Find where the given text appears and provide that cell's center as [x, y] coordinate. 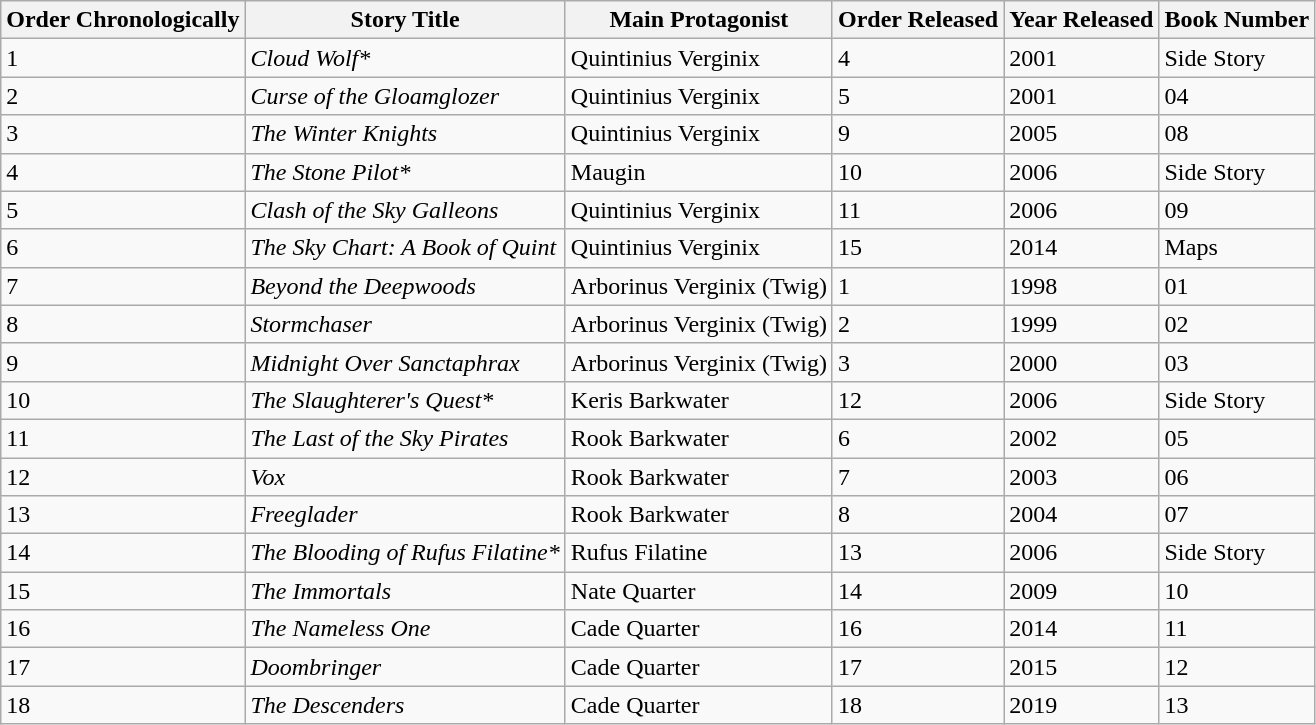
05 [1237, 438]
Doombringer [405, 667]
02 [1237, 324]
The Nameless One [405, 629]
The Last of the Sky Pirates [405, 438]
01 [1237, 286]
2009 [1082, 591]
Story Title [405, 20]
2003 [1082, 477]
Maugin [698, 172]
03 [1237, 362]
Rufus Filatine [698, 553]
The Descenders [405, 705]
2015 [1082, 667]
Clash of the Sky Galleons [405, 210]
2004 [1082, 515]
Keris Barkwater [698, 400]
09 [1237, 210]
Year Released [1082, 20]
2019 [1082, 705]
Beyond the Deepwoods [405, 286]
The Stone Pilot* [405, 172]
Nate Quarter [698, 591]
08 [1237, 134]
The Slaughterer's Quest* [405, 400]
Vox [405, 477]
The Winter Knights [405, 134]
2002 [1082, 438]
1998 [1082, 286]
07 [1237, 515]
Freeglader [405, 515]
2005 [1082, 134]
Book Number [1237, 20]
06 [1237, 477]
1999 [1082, 324]
Main Protagonist [698, 20]
Curse of the Gloamglozer [405, 96]
Stormchaser [405, 324]
2000 [1082, 362]
Maps [1237, 248]
Order Chronologically [123, 20]
Cloud Wolf* [405, 58]
The Blooding of Rufus Filatine* [405, 553]
Order Released [918, 20]
04 [1237, 96]
Midnight Over Sanctaphrax [405, 362]
The Sky Chart: A Book of Quint [405, 248]
The Immortals [405, 591]
